Determine the (X, Y) coordinate at the center of the cell enclosing the given text.  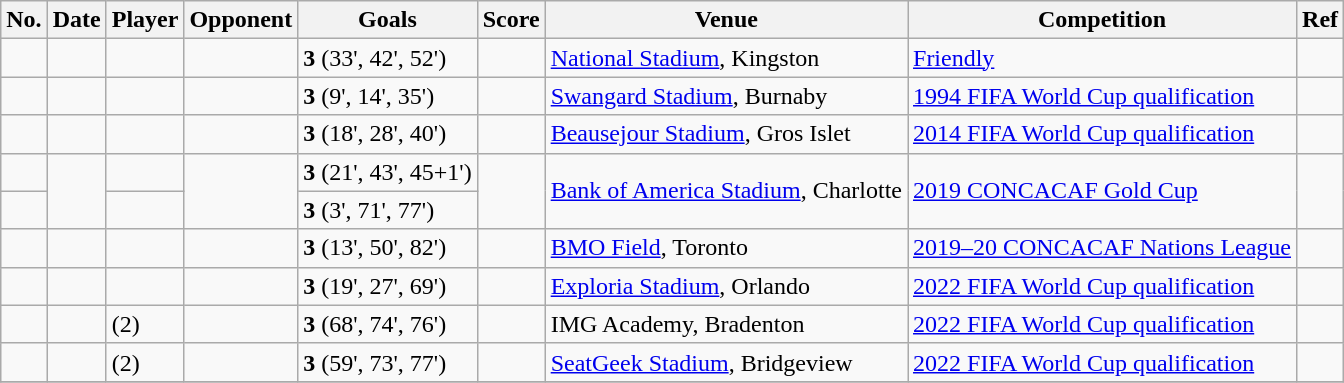
Ref (1320, 20)
IMG Academy, Bradenton (726, 324)
National Stadium, Kingston (726, 58)
2019 CONCACAF Gold Cup (1102, 191)
3 (68', 74', 76') (388, 324)
Date (76, 20)
Swangard Stadium, Burnaby (726, 96)
1994 FIFA World Cup qualification (1102, 96)
SeatGeek Stadium, Bridgeview (726, 362)
3 (21', 43', 45+1') (388, 172)
2014 FIFA World Cup qualification (1102, 134)
BMO Field, Toronto (726, 248)
3 (3', 71', 77') (388, 210)
No. (24, 20)
Player (145, 20)
Beausejour Stadium, Gros Islet (726, 134)
3 (59', 73', 77') (388, 362)
3 (19', 27', 69') (388, 286)
3 (9', 14', 35') (388, 96)
3 (18', 28', 40') (388, 134)
3 (33', 42', 52') (388, 58)
Score (511, 20)
Goals (388, 20)
Friendly (1102, 58)
Bank of America Stadium, Charlotte (726, 191)
2019–20 CONCACAF Nations League (1102, 248)
3 (13', 50', 82') (388, 248)
Opponent (241, 20)
Competition (1102, 20)
Exploria Stadium, Orlando (726, 286)
Venue (726, 20)
